From the cell containing the given text, extract its center point as [x, y] coordinate. 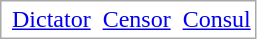
Censor [136, 19]
Dictator [51, 19]
Consul [216, 19]
